Locate the cell with the specified text and output its [X, Y] center coordinate. 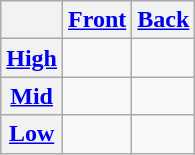
Low [32, 134]
Back [164, 20]
Front [98, 20]
Mid [32, 96]
High [32, 58]
